Pinpoint the cell where the given text exists, returning its (X, Y) midpoint coordinate. 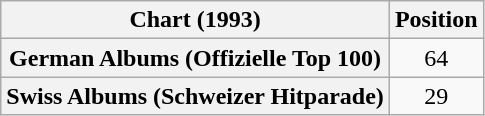
German Albums (Offizielle Top 100) (196, 58)
Swiss Albums (Schweizer Hitparade) (196, 96)
64 (436, 58)
29 (436, 96)
Chart (1993) (196, 20)
Position (436, 20)
